Scan for the cell matching the given text and deliver its [X, Y] coordinate at center. 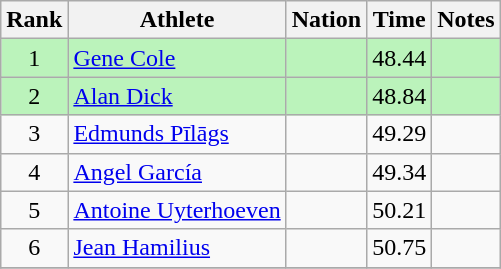
6 [34, 248]
3 [34, 134]
Time [400, 20]
48.84 [400, 96]
Alan Dick [177, 96]
50.21 [400, 210]
5 [34, 210]
Jean Hamilius [177, 248]
Angel García [177, 172]
Notes [466, 20]
49.29 [400, 134]
50.75 [400, 248]
Athlete [177, 20]
49.34 [400, 172]
2 [34, 96]
Antoine Uyterhoeven [177, 210]
4 [34, 172]
1 [34, 58]
48.44 [400, 58]
Gene Cole [177, 58]
Rank [34, 20]
Edmunds Pīlāgs [177, 134]
Nation [326, 20]
